Search for the cell housing the specified text and yield its [X, Y] center coordinate. 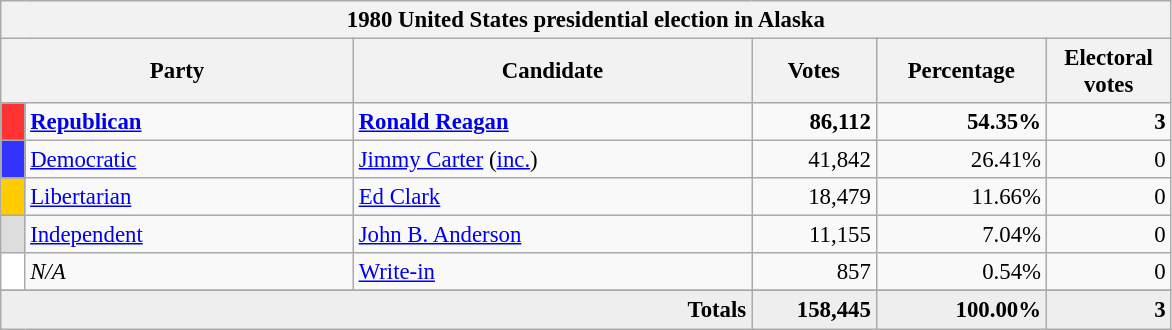
11,155 [814, 235]
John B. Anderson [552, 235]
Ronald Reagan [552, 122]
N/A [189, 273]
Ed Clark [552, 197]
Write-in [552, 273]
Democratic [189, 160]
Percentage [961, 72]
Candidate [552, 72]
Electoral votes [1108, 72]
1980 United States presidential election in Alaska [586, 20]
Votes [814, 72]
Independent [189, 235]
18,479 [814, 197]
86,112 [814, 122]
54.35% [961, 122]
Republican [189, 122]
100.00% [961, 310]
Party [178, 72]
26.41% [961, 160]
0.54% [961, 273]
11.66% [961, 197]
Totals [376, 310]
41,842 [814, 160]
857 [814, 273]
Libertarian [189, 197]
Jimmy Carter (inc.) [552, 160]
7.04% [961, 235]
158,445 [814, 310]
